Pinpoint the cell where the given text exists, returning its [X, Y] midpoint coordinate. 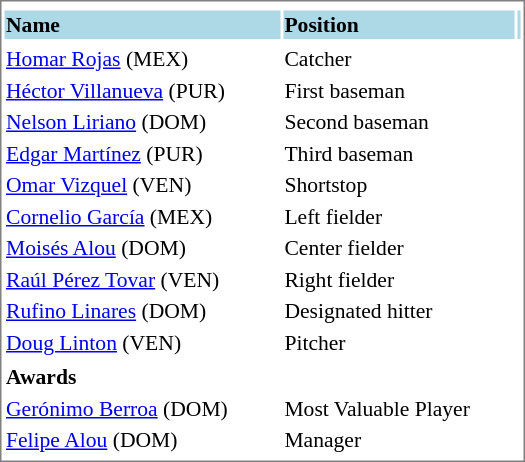
Third baseman [398, 154]
Omar Vizquel (VEN) [142, 185]
Designated hitter [398, 311]
Center fielder [398, 248]
Left fielder [398, 216]
Awards [142, 377]
Edgar Martínez (PUR) [142, 154]
Gerónimo Berroa (DOM) [142, 408]
Héctor Villanueva (PUR) [142, 90]
Cornelio García (MEX) [142, 216]
Pitcher [398, 342]
Shortstop [398, 185]
Homar Rojas (MEX) [142, 59]
Moisés Alou (DOM) [142, 248]
Name [142, 24]
Position [398, 24]
Catcher [398, 59]
Felipe Alou (DOM) [142, 440]
Second baseman [398, 122]
Right fielder [398, 280]
Rufino Linares (DOM) [142, 311]
Raúl Pérez Tovar (VEN) [142, 280]
Manager [398, 440]
Doug Linton (VEN) [142, 342]
First baseman [398, 90]
Nelson Liriano (DOM) [142, 122]
Most Valuable Player [398, 408]
